Capture the cell that displays the provided text and extract its (x, y) central coordinate. 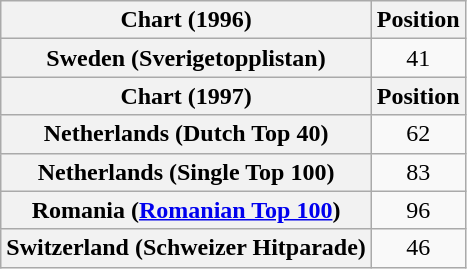
Chart (1997) (186, 96)
Chart (1996) (186, 20)
Switzerland (Schweizer Hitparade) (186, 248)
96 (418, 210)
46 (418, 248)
Netherlands (Single Top 100) (186, 172)
Netherlands (Dutch Top 40) (186, 134)
Sweden (Sverigetopplistan) (186, 58)
41 (418, 58)
Romania (Romanian Top 100) (186, 210)
83 (418, 172)
62 (418, 134)
